Provide the (x, y) coordinate of the cell's center where the given text is located.  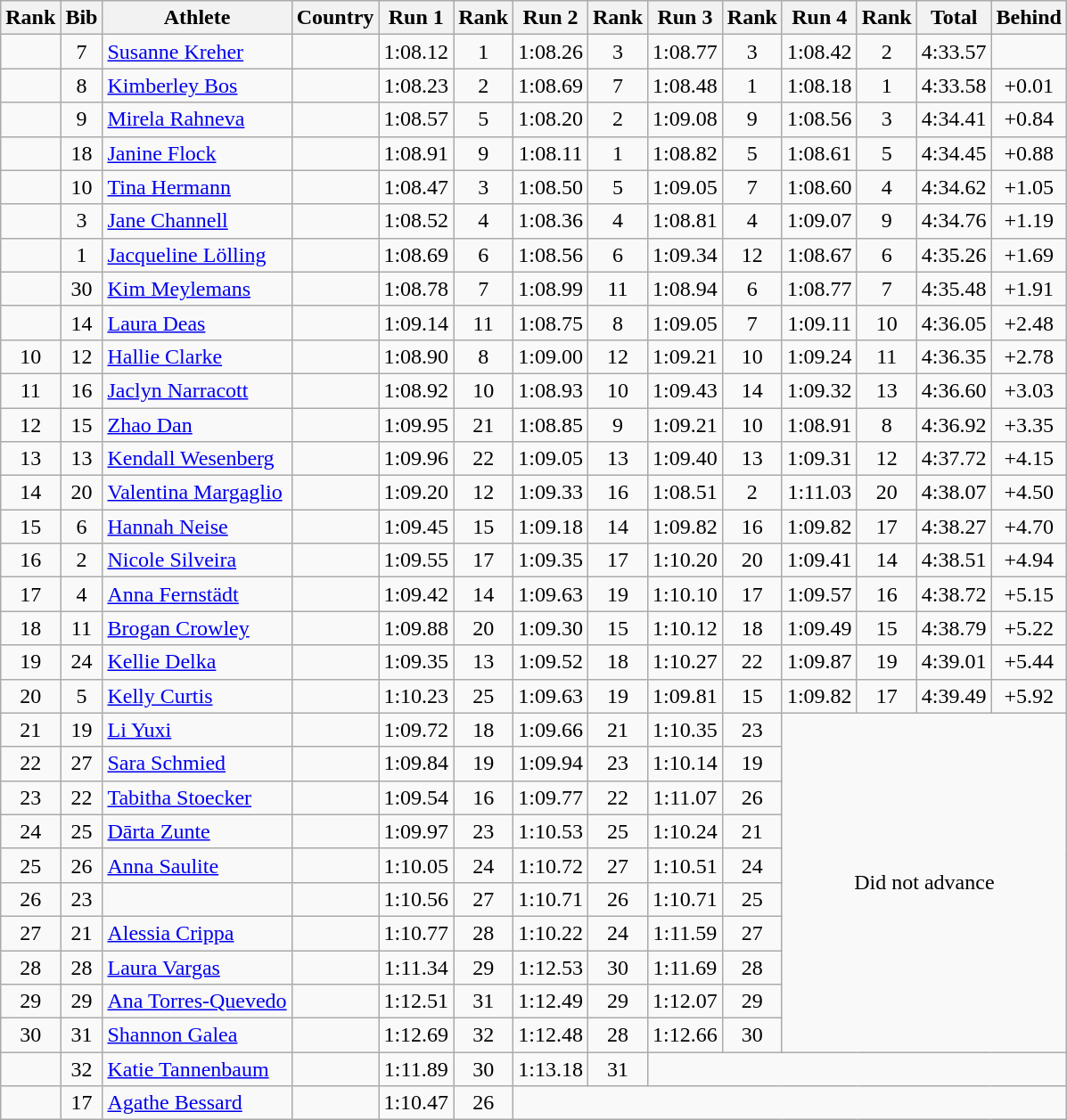
Jaclyn Narracott (197, 390)
1:10.53 (551, 831)
Country (335, 18)
Kellie Delka (197, 662)
1:11.34 (416, 967)
1:12.53 (551, 967)
+5.44 (1029, 662)
+2.78 (1029, 356)
Total (954, 18)
+4.50 (1029, 493)
1:09.54 (416, 797)
+4.15 (1029, 459)
Sara Schmied (197, 764)
1:08.60 (819, 187)
1:10.77 (416, 933)
+5.22 (1029, 628)
1:09.41 (819, 560)
1:08.57 (416, 119)
1:08.85 (551, 425)
4:35.26 (954, 255)
1:09.77 (551, 797)
Hallie Clarke (197, 356)
Mirela Rahneva (197, 119)
1:09.42 (416, 594)
1:09.72 (416, 730)
1:11.07 (685, 797)
+0.84 (1029, 119)
4:33.58 (954, 86)
1:10.12 (685, 628)
1:08.67 (819, 255)
Alessia Crippa (197, 933)
1:09.97 (416, 831)
1:10.72 (551, 865)
+3.03 (1029, 390)
1:08.52 (416, 221)
1:09.20 (416, 493)
+1.05 (1029, 187)
1:08.81 (685, 221)
1:08.47 (416, 187)
Did not advance (923, 882)
1:10.47 (416, 1103)
Anna Saulite (197, 865)
1:09.52 (551, 662)
1:09.84 (416, 764)
1:09.30 (551, 628)
1:08.11 (551, 153)
Jacqueline Lölling (197, 255)
1:09.18 (551, 527)
1:12.66 (685, 1035)
1:08.78 (416, 289)
Katie Tannenbaum (197, 1069)
Valentina Margaglio (197, 493)
1:09.00 (551, 356)
1:12.49 (551, 1001)
1:09.43 (685, 390)
1:08.36 (551, 221)
4:34.76 (954, 221)
4:36.60 (954, 390)
1:10.51 (685, 865)
4:36.92 (954, 425)
1:09.24 (819, 356)
Kelly Curtis (197, 696)
4:38.72 (954, 594)
1:08.93 (551, 390)
1:08.23 (416, 86)
Brogan Crowley (197, 628)
Shannon Galea (197, 1035)
Jane Channell (197, 221)
1:10.27 (685, 662)
Bib (82, 18)
1:09.08 (685, 119)
1:12.69 (416, 1035)
1:08.92 (416, 390)
4:35.48 (954, 289)
1:09.40 (685, 459)
1:10.10 (685, 594)
Agathe Bessard (197, 1103)
4:34.41 (954, 119)
+4.70 (1029, 527)
+0.01 (1029, 86)
Behind (1029, 18)
Laura Vargas (197, 967)
+1.91 (1029, 289)
Kendall Wesenberg (197, 459)
1:09.94 (551, 764)
1:09.14 (416, 323)
1:11.59 (685, 933)
Li Yuxi (197, 730)
1:08.61 (819, 153)
1:10.24 (685, 831)
1:10.05 (416, 865)
1:09.96 (416, 459)
Kimberley Bos (197, 86)
1:12.48 (551, 1035)
4:38.79 (954, 628)
Ana Torres-Quevedo (197, 1001)
Run 2 (551, 18)
1:11.89 (416, 1069)
1:10.23 (416, 696)
4:36.35 (954, 356)
1:08.26 (551, 52)
1:10.22 (551, 933)
1:11.69 (685, 967)
1:10.35 (685, 730)
1:09.81 (685, 696)
1:10.14 (685, 764)
Janine Flock (197, 153)
Tabitha Stoecker (197, 797)
1:08.90 (416, 356)
4:34.62 (954, 187)
Laura Deas (197, 323)
1:08.99 (551, 289)
Run 1 (416, 18)
+3.35 (1029, 425)
1:09.33 (551, 493)
1:10.20 (685, 560)
1:08.12 (416, 52)
Dārta Zunte (197, 831)
1:09.66 (551, 730)
+4.94 (1029, 560)
4:39.49 (954, 696)
1:09.95 (416, 425)
1:08.51 (685, 493)
1:08.94 (685, 289)
1:09.32 (819, 390)
Run 3 (685, 18)
1:09.87 (819, 662)
+1.19 (1029, 221)
1:08.48 (685, 86)
1:10.56 (416, 899)
1:11.03 (819, 493)
Tina Hermann (197, 187)
+5.15 (1029, 594)
+5.92 (1029, 696)
1:09.31 (819, 459)
1:09.07 (819, 221)
4:36.05 (954, 323)
1:09.55 (416, 560)
4:38.27 (954, 527)
1:08.20 (551, 119)
Susanne Kreher (197, 52)
Nicole Silveira (197, 560)
1:08.42 (819, 52)
1:09.11 (819, 323)
+1.69 (1029, 255)
4:38.51 (954, 560)
1:08.82 (685, 153)
1:09.49 (819, 628)
Athlete (197, 18)
1:12.07 (685, 1001)
1:09.88 (416, 628)
1:12.51 (416, 1001)
Anna Fernstädt (197, 594)
4:33.57 (954, 52)
1:13.18 (551, 1069)
1:08.18 (819, 86)
4:37.72 (954, 459)
4:38.07 (954, 493)
1:08.50 (551, 187)
1:09.34 (685, 255)
1:08.75 (551, 323)
4:34.45 (954, 153)
Kim Meylemans (197, 289)
+2.48 (1029, 323)
Zhao Dan (197, 425)
Hannah Neise (197, 527)
1:09.45 (416, 527)
4:39.01 (954, 662)
1:09.57 (819, 594)
+0.88 (1029, 153)
Run 4 (819, 18)
